Locate the cell with the specified text and output its [X, Y] center coordinate. 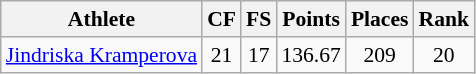
Athlete [102, 19]
Jindriska Kramperova [102, 55]
21 [222, 55]
Points [310, 19]
17 [258, 55]
Rank [444, 19]
CF [222, 19]
209 [380, 55]
FS [258, 19]
136.67 [310, 55]
20 [444, 55]
Places [380, 19]
